Search for the cell housing the specified text and yield its (x, y) center coordinate. 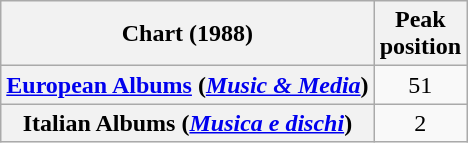
Peakposition (420, 34)
European Albums (Music & Media) (188, 85)
Italian Albums (Musica e dischi) (188, 123)
Chart (1988) (188, 34)
51 (420, 85)
2 (420, 123)
